Provide the (x, y) coordinate of the cell's center where the given text is located.  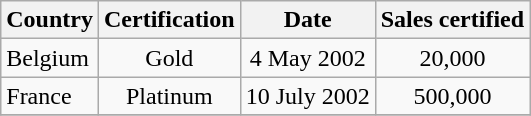
Belgium (50, 58)
20,000 (452, 58)
Sales certified (452, 20)
Country (50, 20)
Platinum (169, 96)
10 July 2002 (308, 96)
500,000 (452, 96)
Date (308, 20)
Gold (169, 58)
4 May 2002 (308, 58)
Certification (169, 20)
France (50, 96)
